Output the (x, y) coordinate of the center of the cell containing the given text.  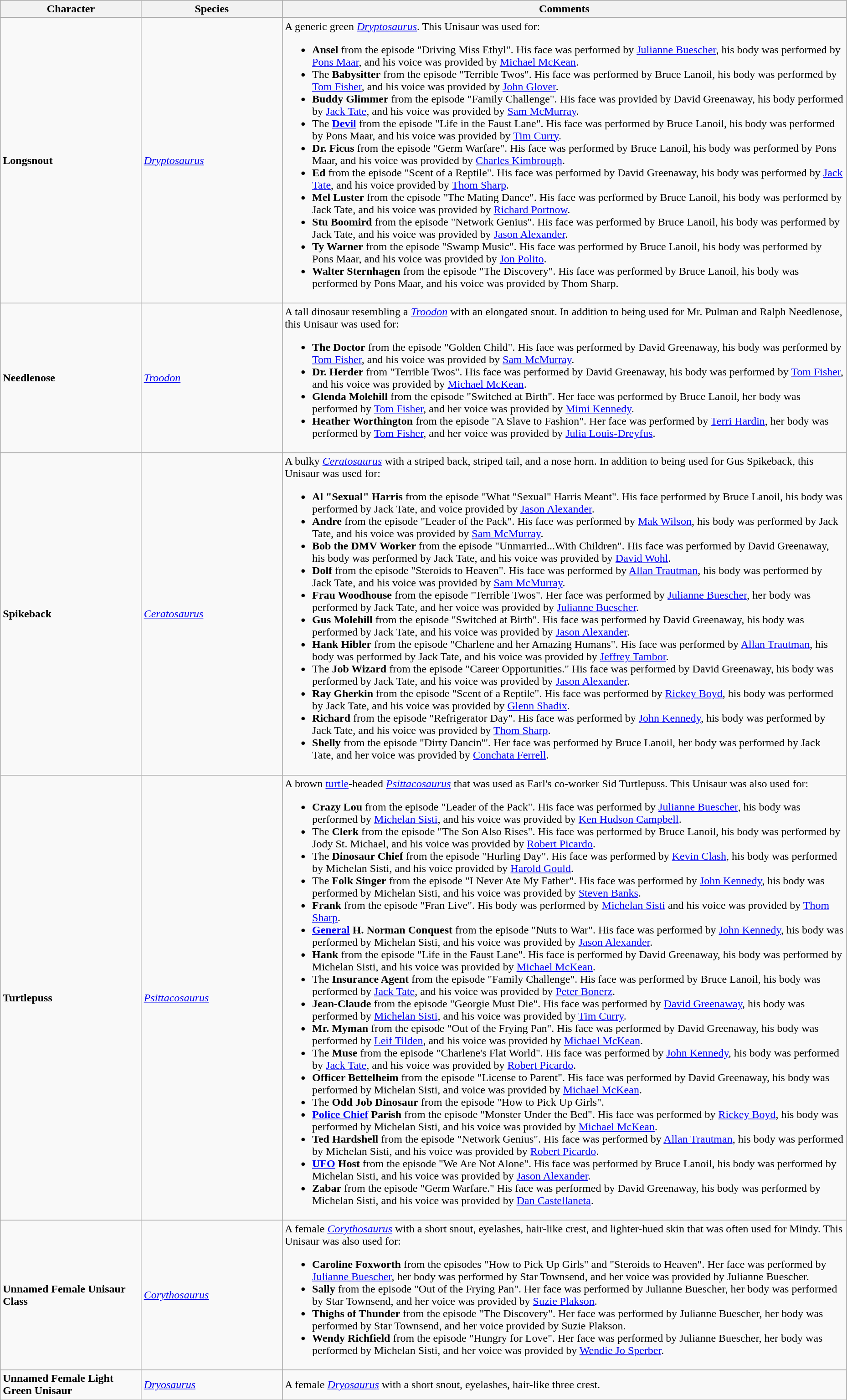
Comments (565, 9)
Dryosaurus (211, 1385)
A female Dryosaurus with a short snout, eyelashes, hair-like three crest. (565, 1385)
Needlenose (71, 378)
Troodon (211, 378)
Character (71, 9)
Longsnout (71, 160)
Ceratosaurus (211, 614)
Species (211, 9)
Corythosaurus (211, 1295)
Psittacosaurus (211, 998)
Dryptosaurus (211, 160)
Turtlepuss (71, 998)
Unnamed Female Light Green Unisaur (71, 1385)
Spikeback (71, 614)
Unnamed Female Unisaur Class (71, 1295)
